Return the [X, Y] coordinate for the center point of the cell that contains the specified text.  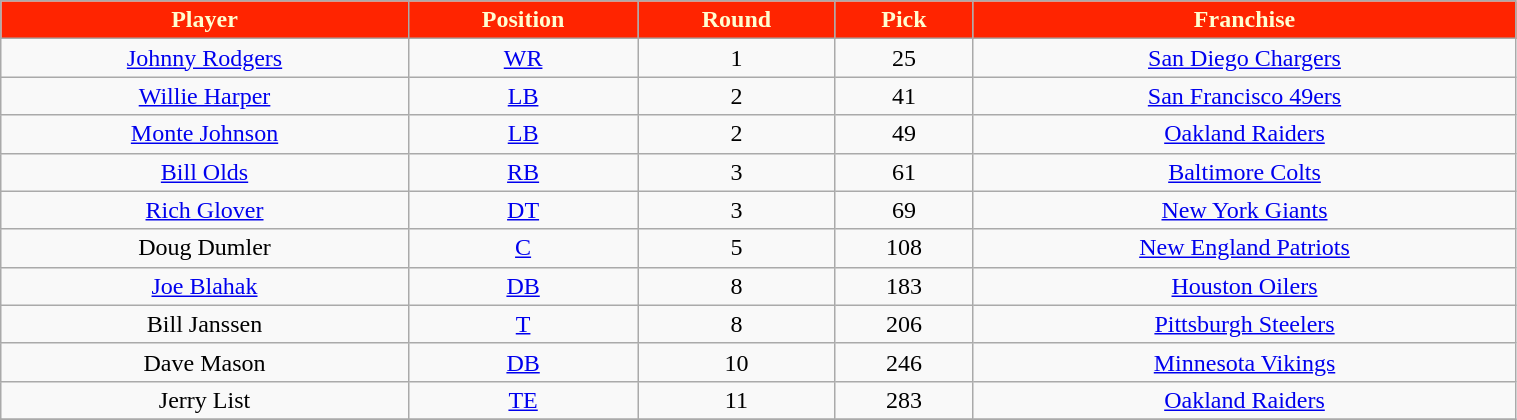
108 [904, 248]
New York Giants [1244, 210]
Johnny Rodgers [205, 58]
DT [523, 210]
Houston Oilers [1244, 286]
Joe Blahak [205, 286]
Rich Glover [205, 210]
San Francisco 49ers [1244, 96]
Pittsburgh Steelers [1244, 324]
41 [904, 96]
RB [523, 172]
Willie Harper [205, 96]
Doug Dumler [205, 248]
49 [904, 134]
Round [736, 20]
283 [904, 400]
246 [904, 362]
Monte Johnson [205, 134]
TE [523, 400]
25 [904, 58]
1 [736, 58]
C [523, 248]
Dave Mason [205, 362]
Player [205, 20]
61 [904, 172]
Bill Olds [205, 172]
206 [904, 324]
Franchise [1244, 20]
Baltimore Colts [1244, 172]
T [523, 324]
Bill Janssen [205, 324]
69 [904, 210]
San Diego Chargers [1244, 58]
Pick [904, 20]
Minnesota Vikings [1244, 362]
10 [736, 362]
183 [904, 286]
11 [736, 400]
New England Patriots [1244, 248]
WR [523, 58]
Position [523, 20]
5 [736, 248]
Jerry List [205, 400]
